From the cell containing the given text, extract its center point as (X, Y) coordinate. 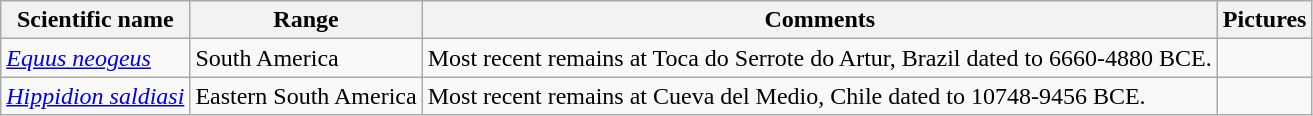
Range (306, 20)
Most recent remains at Toca do Serrote do Artur, Brazil dated to 6660-4880 BCE. (820, 58)
Comments (820, 20)
Eastern South America (306, 96)
Most recent remains at Cueva del Medio, Chile dated to 10748-9456 BCE. (820, 96)
Pictures (1264, 20)
Equus neogeus (96, 58)
Scientific name (96, 20)
South America (306, 58)
Hippidion saldiasi (96, 96)
